Return (x, y) of the center of cell containing provided text 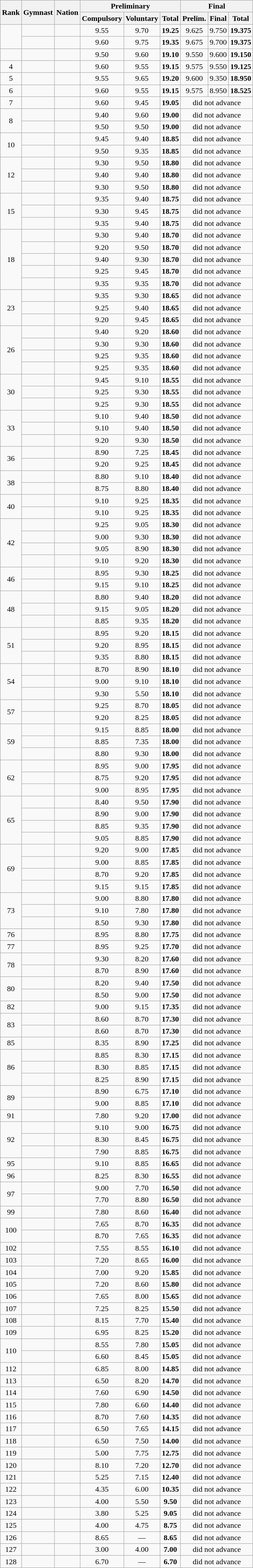
120 (11, 1465)
118 (11, 1441)
6.75 (142, 1091)
108 (11, 1321)
19.25 (171, 30)
57 (11, 711)
15.20 (171, 1333)
10 (11, 145)
127 (11, 1550)
97 (11, 1194)
9.65 (142, 79)
7.35 (142, 742)
7.90 (102, 1152)
15 (11, 211)
89 (11, 1097)
18 (11, 259)
12 (11, 175)
99 (11, 1212)
46 (11, 579)
26 (11, 350)
Voluntary (142, 18)
117 (11, 1429)
107 (11, 1309)
4.35 (102, 1489)
8.10 (102, 1465)
92 (11, 1140)
100 (11, 1230)
9.700 (218, 42)
16.55 (171, 1176)
124 (11, 1514)
17.25 (171, 1043)
15.40 (171, 1321)
102 (11, 1248)
14.85 (171, 1369)
16.40 (171, 1212)
16.10 (171, 1248)
19.05 (171, 103)
5 (11, 79)
62 (11, 778)
9.70 (142, 30)
17.00 (171, 1115)
7.75 (142, 1453)
114 (11, 1393)
83 (11, 1025)
126 (11, 1538)
51 (11, 645)
14.50 (171, 1393)
7.55 (102, 1248)
128 (11, 1562)
110 (11, 1351)
40 (11, 507)
104 (11, 1272)
12.70 (171, 1465)
8.40 (102, 802)
9.75 (142, 42)
9.350 (218, 79)
6 (11, 91)
14.15 (171, 1429)
65 (11, 820)
9.675 (194, 42)
4.75 (142, 1526)
15.80 (171, 1284)
125 (11, 1526)
18.525 (241, 91)
6.00 (142, 1489)
9.625 (194, 30)
17.75 (171, 935)
15.50 (171, 1309)
121 (11, 1477)
91 (11, 1115)
6.90 (142, 1393)
18.950 (241, 79)
38 (11, 482)
122 (11, 1489)
48 (11, 609)
19.150 (241, 54)
6.95 (102, 1333)
17.70 (171, 947)
78 (11, 965)
Gymnast (38, 12)
8 (11, 121)
8.35 (102, 1043)
6.85 (102, 1369)
19.10 (171, 54)
116 (11, 1417)
14.35 (171, 1417)
42 (11, 543)
Nation (67, 12)
36 (11, 458)
19.35 (171, 42)
14.70 (171, 1381)
12.40 (171, 1477)
Compulsory (102, 18)
85 (11, 1043)
Preliminary (131, 6)
10.35 (171, 1489)
7.15 (142, 1477)
16.65 (171, 1164)
19.125 (241, 67)
54 (11, 681)
80 (11, 989)
9.750 (218, 30)
73 (11, 910)
Prelim. (194, 18)
77 (11, 947)
19.20 (171, 79)
3.00 (102, 1550)
16.00 (171, 1260)
14.00 (171, 1441)
69 (11, 868)
115 (11, 1405)
112 (11, 1369)
15.85 (171, 1272)
4 (11, 67)
119 (11, 1453)
96 (11, 1176)
12.75 (171, 1453)
105 (11, 1284)
113 (11, 1381)
30 (11, 392)
Rank (11, 12)
14.40 (171, 1405)
15.65 (171, 1296)
86 (11, 1067)
17.35 (171, 1007)
33 (11, 428)
106 (11, 1296)
103 (11, 1260)
59 (11, 742)
95 (11, 1164)
7 (11, 103)
76 (11, 935)
123 (11, 1501)
8.950 (218, 91)
109 (11, 1333)
23 (11, 308)
5.00 (102, 1453)
3.80 (102, 1514)
8.15 (102, 1321)
82 (11, 1007)
7.50 (142, 1441)
